Determine the (X, Y) coordinate at the center of the cell enclosing the given text.  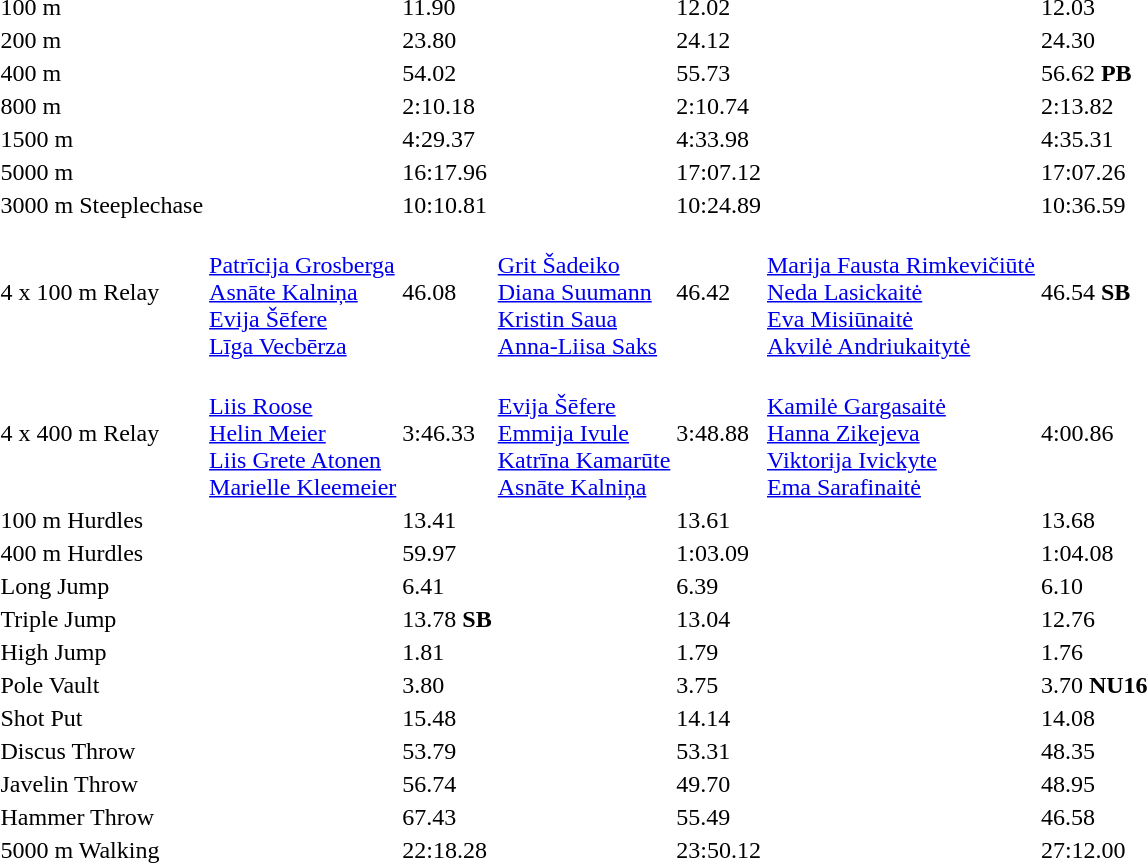
13.61 (719, 520)
13.41 (447, 520)
1.79 (719, 652)
1:03.09 (719, 553)
6.41 (447, 586)
3.80 (447, 685)
24.12 (719, 40)
16:17.96 (447, 172)
67.43 (447, 817)
46.42 (719, 292)
46.08 (447, 292)
3:46.33 (447, 433)
Patrīcija GrosbergaAsnāte KalniņaEvija ŠēfereLīga Vecbērza (303, 292)
6.39 (719, 586)
Kamilė GargasaitėHanna ZikejevaViktorija IvickyteEma Sarafinaitė (902, 433)
3.75 (719, 685)
14.14 (719, 718)
49.70 (719, 784)
10:10.81 (447, 205)
15.48 (447, 718)
Grit ŠadeikoDiana SuumannKristin SauaAnna-Liisa Saks (584, 292)
59.97 (447, 553)
Liis RooseHelin MeierLiis Grete AtonenMarielle Kleemeier (303, 433)
1.81 (447, 652)
13.78 SB (447, 619)
3:48.88 (719, 433)
2:10.74 (719, 106)
17:07.12 (719, 172)
23.80 (447, 40)
2:10.18 (447, 106)
55.73 (719, 73)
13.04 (719, 619)
Evija ŠēfereEmmija IvuleKatrīna KamarūteAsnāte Kalniņa (584, 433)
4:33.98 (719, 139)
56.74 (447, 784)
54.02 (447, 73)
53.31 (719, 751)
4:29.37 (447, 139)
Marija Fausta RimkevičiūtėNeda LasickaitėEva MisiūnaitėAkvilė Andriukaitytė (902, 292)
53.79 (447, 751)
55.49 (719, 817)
10:24.89 (719, 205)
